Return (x, y) of the center of cell containing provided text 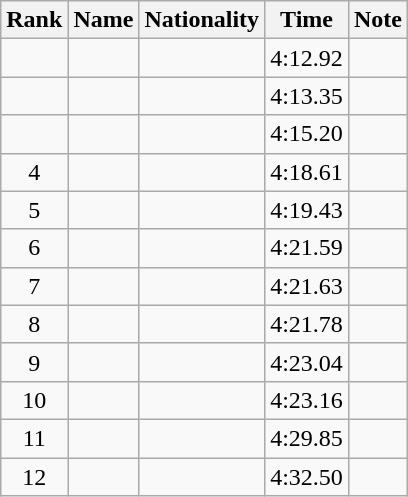
6 (34, 248)
11 (34, 438)
Name (104, 20)
4:15.20 (307, 134)
4:29.85 (307, 438)
4:21.63 (307, 286)
Time (307, 20)
4:19.43 (307, 210)
4:23.04 (307, 362)
4:18.61 (307, 172)
4 (34, 172)
4:23.16 (307, 400)
4:32.50 (307, 477)
Nationality (202, 20)
9 (34, 362)
4:12.92 (307, 58)
4:21.78 (307, 324)
4:13.35 (307, 96)
5 (34, 210)
7 (34, 286)
10 (34, 400)
Rank (34, 20)
8 (34, 324)
4:21.59 (307, 248)
12 (34, 477)
Note (378, 20)
